Locate the cell with the specified text and output its (X, Y) center coordinate. 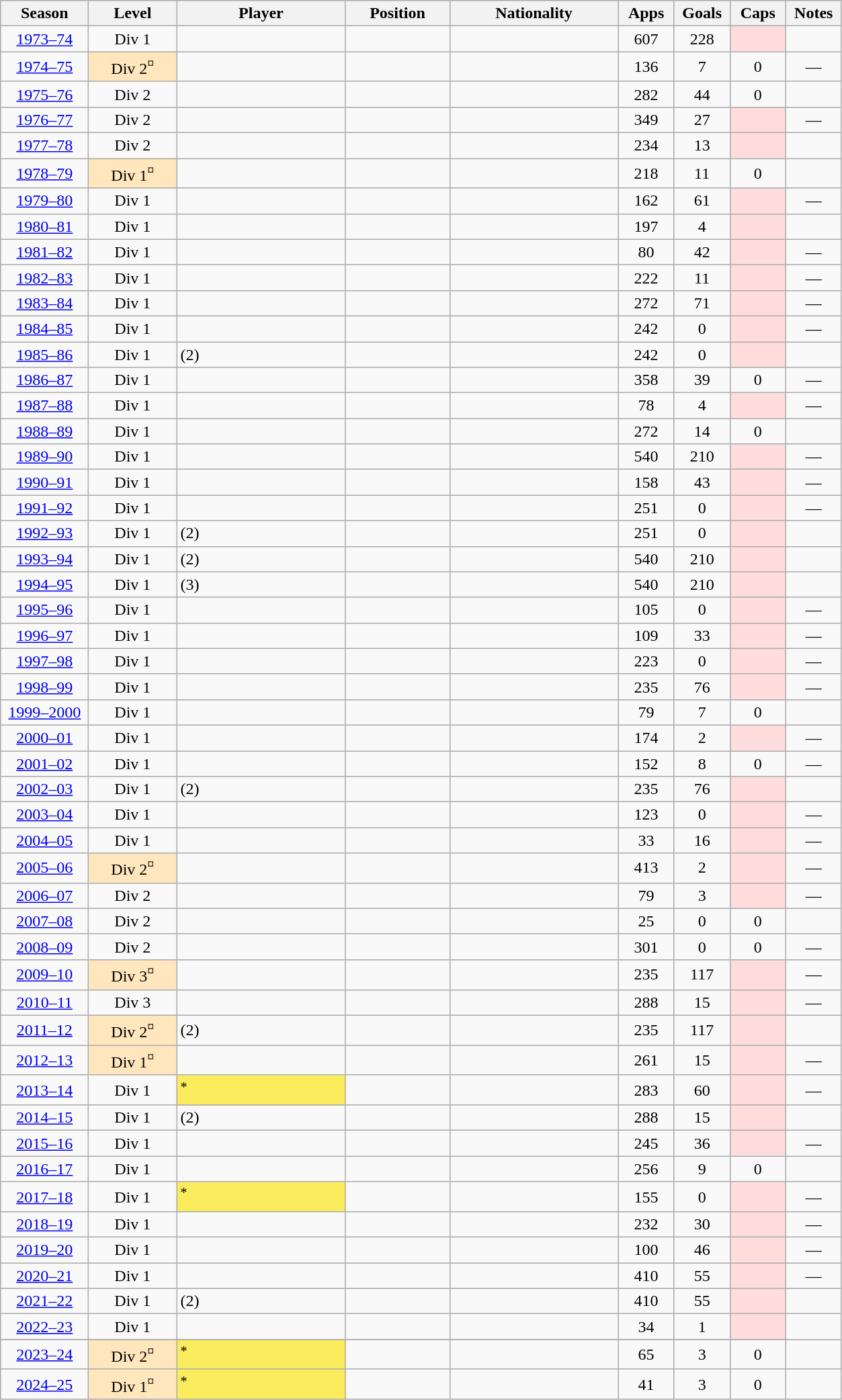
1999–2000 (44, 712)
2003–04 (44, 815)
46 (702, 1250)
1984–85 (44, 329)
1973–74 (44, 39)
234 (646, 146)
1 (702, 1327)
Season (44, 13)
16 (702, 840)
80 (646, 252)
1977–78 (44, 146)
Div 3¤ (133, 975)
14 (702, 431)
222 (646, 277)
1980–81 (44, 226)
1987–88 (44, 406)
1989–90 (44, 457)
Notes (813, 13)
2016–17 (44, 1169)
2004–05 (44, 840)
Caps (758, 13)
2011–12 (44, 1031)
Level (133, 13)
25 (646, 921)
1993–94 (44, 559)
44 (702, 94)
1981–82 (44, 252)
27 (702, 120)
2000–01 (44, 738)
71 (702, 303)
1979–80 (44, 201)
1998–99 (44, 687)
1976–77 (44, 120)
2006–07 (44, 895)
100 (646, 1250)
123 (646, 815)
1996–97 (44, 636)
2007–08 (44, 921)
42 (702, 252)
197 (646, 226)
Player (261, 13)
2020–21 (44, 1276)
2017–18 (44, 1197)
9 (702, 1169)
1995–96 (44, 610)
1982–83 (44, 277)
218 (646, 173)
232 (646, 1225)
2024–25 (44, 1384)
1991–92 (44, 508)
65 (646, 1354)
2021–22 (44, 1301)
162 (646, 201)
(3) (261, 584)
1983–84 (44, 303)
2001–02 (44, 764)
8 (702, 764)
1985–86 (44, 355)
34 (646, 1327)
228 (702, 39)
30 (702, 1225)
43 (702, 482)
2023–24 (44, 1354)
2019–20 (44, 1250)
Div 3 (133, 1002)
607 (646, 39)
282 (646, 94)
Nationality (534, 13)
41 (646, 1384)
2010–11 (44, 1002)
301 (646, 947)
1978–79 (44, 173)
1992–93 (44, 533)
1975–76 (44, 94)
283 (646, 1090)
1988–89 (44, 431)
2002–03 (44, 789)
413 (646, 868)
2014–15 (44, 1118)
358 (646, 380)
13 (702, 146)
61 (702, 201)
1994–95 (44, 584)
Goals (702, 13)
2005–06 (44, 868)
2022–23 (44, 1327)
Apps (646, 13)
223 (646, 661)
105 (646, 610)
152 (646, 764)
1986–87 (44, 380)
36 (702, 1143)
155 (646, 1197)
1990–91 (44, 482)
2018–19 (44, 1225)
78 (646, 406)
158 (646, 482)
2008–09 (44, 947)
174 (646, 738)
1974–75 (44, 67)
60 (702, 1090)
Position (398, 13)
2012–13 (44, 1060)
39 (702, 380)
349 (646, 120)
109 (646, 636)
2013–14 (44, 1090)
136 (646, 67)
2015–16 (44, 1143)
245 (646, 1143)
261 (646, 1060)
2009–10 (44, 975)
256 (646, 1169)
1997–98 (44, 661)
